Extract the [x, y] coordinate from the center of the cell holding the provided text.  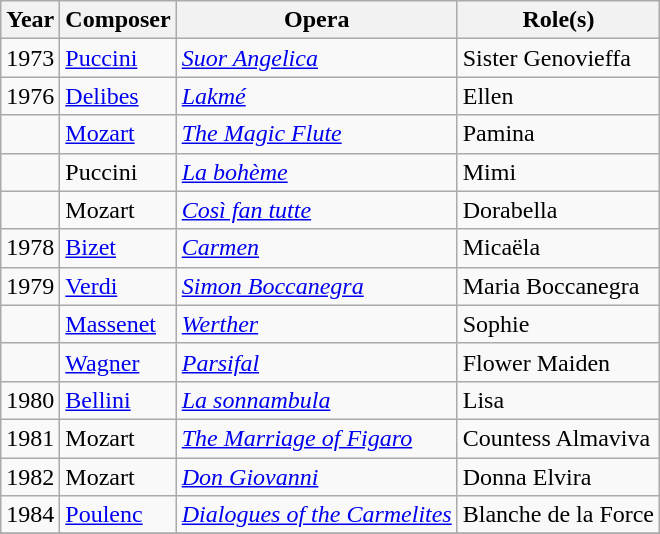
1976 [30, 96]
Werther [316, 324]
Suor Angelica [316, 58]
1981 [30, 438]
Sister Genovieffa [558, 58]
Donna Elvira [558, 477]
Così fan tutte [316, 210]
1982 [30, 477]
Sophie [558, 324]
1984 [30, 515]
Bizet [118, 248]
1980 [30, 400]
Countess Almaviva [558, 438]
Dialogues of the Carmelites [316, 515]
Don Giovanni [316, 477]
Flower Maiden [558, 362]
Blanche de la Force [558, 515]
The Marriage of Figaro [316, 438]
1979 [30, 286]
Mimi [558, 172]
Massenet [118, 324]
Carmen [316, 248]
Dorabella [558, 210]
Poulenc [118, 515]
Ellen [558, 96]
Parsifal [316, 362]
Bellini [118, 400]
Pamina [558, 134]
Simon Boccanegra [316, 286]
1978 [30, 248]
Maria Boccanegra [558, 286]
Verdi [118, 286]
Lakmé [316, 96]
1973 [30, 58]
Role(s) [558, 20]
Opera [316, 20]
Micaëla [558, 248]
Year [30, 20]
Composer [118, 20]
Delibes [118, 96]
The Magic Flute [316, 134]
La sonnambula [316, 400]
Wagner [118, 362]
La bohème [316, 172]
Lisa [558, 400]
